Extract the (x, y) coordinate from the center of the cell holding the provided text.  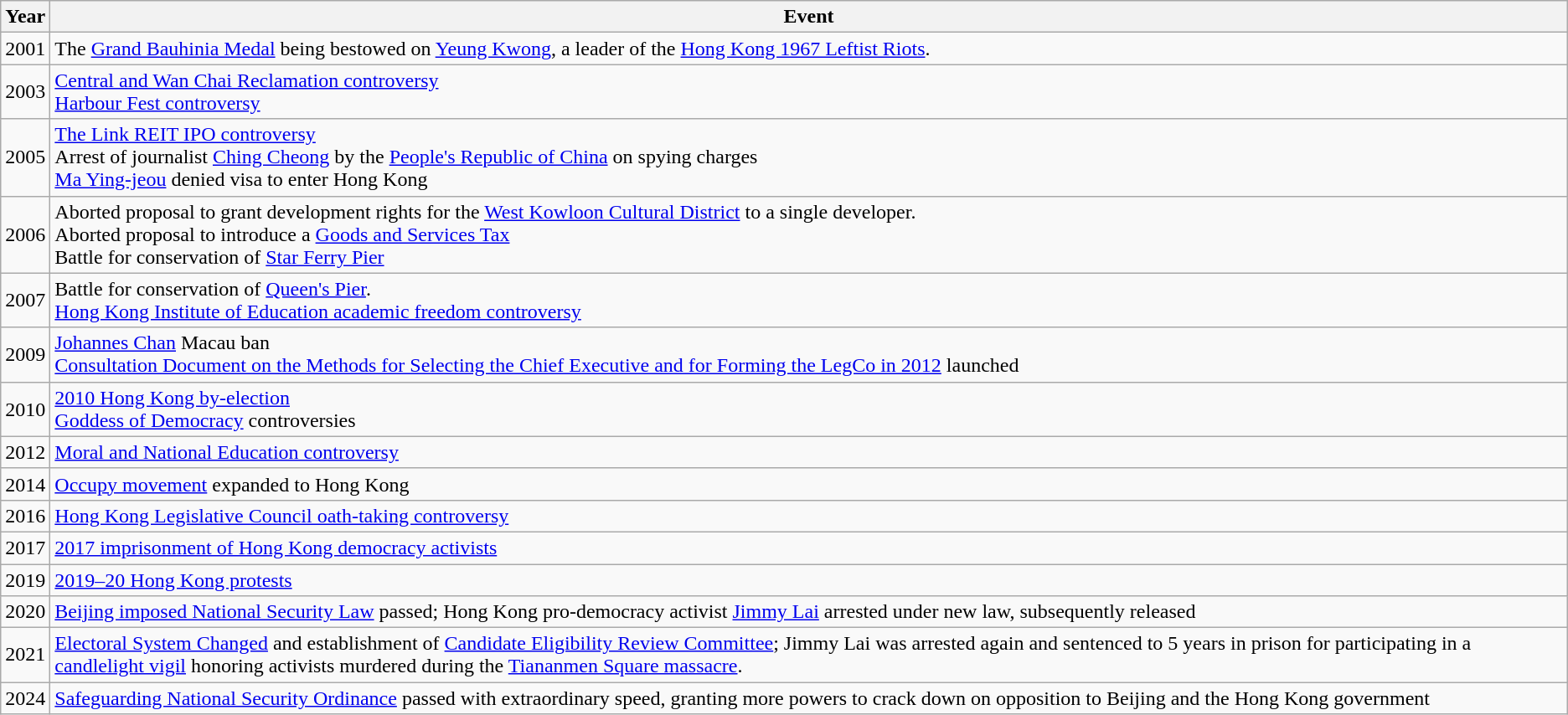
2017 (25, 548)
2021 (25, 655)
Year (25, 17)
2020 (25, 612)
Beijing imposed National Security Law passed; Hong Kong pro-democracy activist Jimmy Lai arrested under new law, subsequently released (809, 612)
2003 (25, 92)
The Grand Bauhinia Medal being bestowed on Yeung Kwong, a leader of the Hong Kong 1967 Leftist Riots. (809, 49)
2007 (25, 300)
2005 (25, 157)
2019 (25, 580)
2010 Hong Kong by-electionGoddess of Democracy controversies (809, 409)
2010 (25, 409)
2012 (25, 452)
Event (809, 17)
2006 (25, 234)
2014 (25, 484)
Battle for conservation of Queen's Pier.Hong Kong Institute of Education academic freedom controversy (809, 300)
2017 imprisonment of Hong Kong democracy activists (809, 548)
Moral and National Education controversy (809, 452)
Hong Kong Legislative Council oath-taking controversy (809, 516)
2001 (25, 49)
Occupy movement expanded to Hong Kong (809, 484)
2016 (25, 516)
Johannes Chan Macau ban Consultation Document on the Methods for Selecting the Chief Executive and for Forming the LegCo in 2012 launched (809, 355)
Central and Wan Chai Reclamation controversyHarbour Fest controversy (809, 92)
2019–20 Hong Kong protests (809, 580)
2009 (25, 355)
2024 (25, 698)
